Search for the cell housing the specified text and yield its (X, Y) center coordinate. 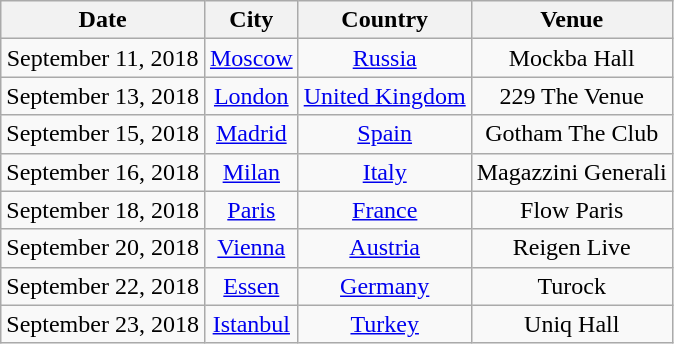
Reigen Live (572, 248)
Milan (251, 172)
Madrid (251, 134)
London (251, 96)
Uniq Hall (572, 324)
Flow Paris (572, 210)
France (384, 210)
Date (103, 20)
Vienna (251, 248)
September 20, 2018 (103, 248)
September 23, 2018 (103, 324)
Istanbul (251, 324)
City (251, 20)
September 16, 2018 (103, 172)
United Kingdom (384, 96)
Venue (572, 20)
September 15, 2018 (103, 134)
229 The Venue (572, 96)
Turkey (384, 324)
Gotham The Club (572, 134)
September 11, 2018 (103, 58)
Germany (384, 286)
Moscow (251, 58)
Russia (384, 58)
September 18, 2018 (103, 210)
Spain (384, 134)
Magazzini Generali (572, 172)
September 13, 2018 (103, 96)
Country (384, 20)
Turock (572, 286)
Essen (251, 286)
Italy (384, 172)
Mockba Hall (572, 58)
September 22, 2018 (103, 286)
Austria (384, 248)
Paris (251, 210)
